Locate the cell with the specified text and output its (X, Y) center coordinate. 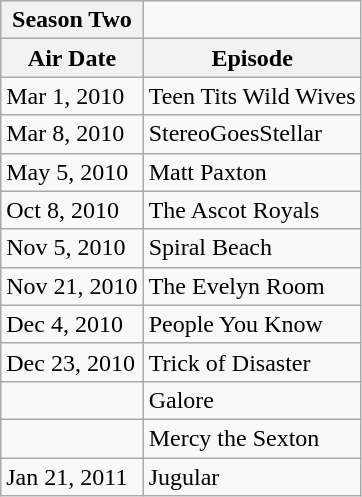
People You Know (252, 324)
Teen Tits Wild Wives (252, 96)
Season Two (72, 20)
Episode (252, 58)
Mercy the Sexton (252, 438)
The Ascot Royals (252, 210)
The Evelyn Room (252, 286)
May 5, 2010 (72, 172)
Galore (252, 400)
StereoGoesStellar (252, 134)
Air Date (72, 58)
Jugular (252, 477)
Nov 21, 2010 (72, 286)
Trick of Disaster (252, 362)
Nov 5, 2010 (72, 248)
Dec 23, 2010 (72, 362)
Oct 8, 2010 (72, 210)
Dec 4, 2010 (72, 324)
Matt Paxton (252, 172)
Spiral Beach (252, 248)
Mar 8, 2010 (72, 134)
Jan 21, 2011 (72, 477)
Mar 1, 2010 (72, 96)
